Return the (X, Y) coordinate for the center point of the cell that contains the specified text.  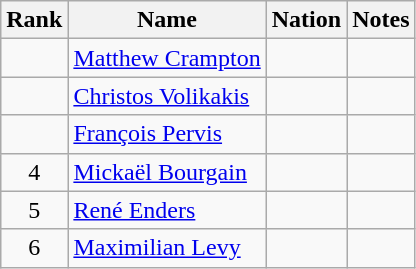
René Enders (167, 210)
Rank (34, 20)
Name (167, 20)
4 (34, 172)
François Pervis (167, 134)
5 (34, 210)
Notes (381, 20)
Nation (306, 20)
Matthew Crampton (167, 58)
Maximilian Levy (167, 248)
Christos Volikakis (167, 96)
6 (34, 248)
Mickaël Bourgain (167, 172)
